Determine the (X, Y) coordinate at the center of the cell enclosing the given text.  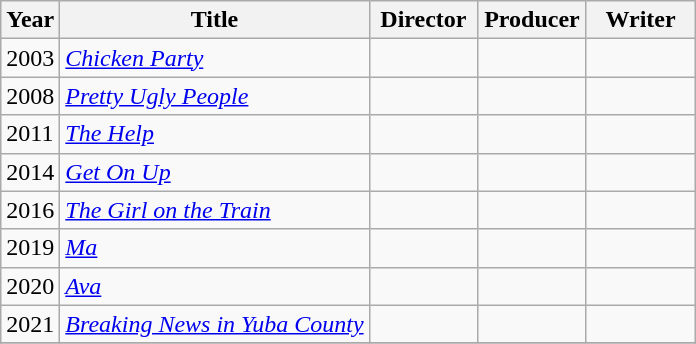
Pretty Ugly People (214, 96)
2008 (30, 96)
Breaking News in Yuba County (214, 324)
2020 (30, 286)
Year (30, 20)
2003 (30, 58)
2019 (30, 248)
2021 (30, 324)
Chicken Party (214, 58)
Writer (640, 20)
Director (424, 20)
2014 (30, 172)
Get On Up (214, 172)
The Help (214, 134)
2016 (30, 210)
Ava (214, 286)
Title (214, 20)
Producer (532, 20)
2011 (30, 134)
Ma (214, 248)
The Girl on the Train (214, 210)
